Pinpoint the cell where the given text exists, returning its (X, Y) midpoint coordinate. 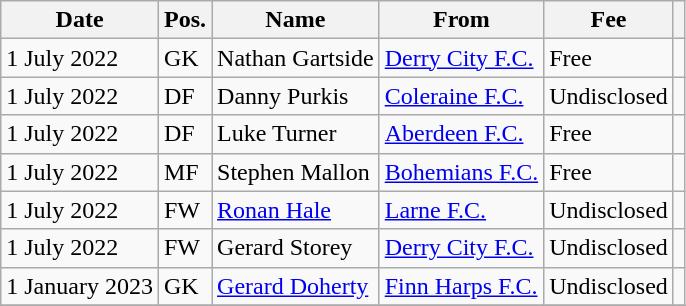
Stephen Mallon (296, 172)
Nathan Gartside (296, 58)
Coleraine F.C. (461, 96)
MF (184, 172)
Bohemians F.C. (461, 172)
Larne F.C. (461, 210)
Finn Harps F.C. (461, 286)
Date (80, 20)
From (461, 20)
Aberdeen F.C. (461, 134)
Danny Purkis (296, 96)
Fee (609, 20)
Ronan Hale (296, 210)
Gerard Storey (296, 248)
Name (296, 20)
Luke Turner (296, 134)
Gerard Doherty (296, 286)
Pos. (184, 20)
1 January 2023 (80, 286)
